Identify which cell holds the provided text, then report its (x, y) central coordinate. 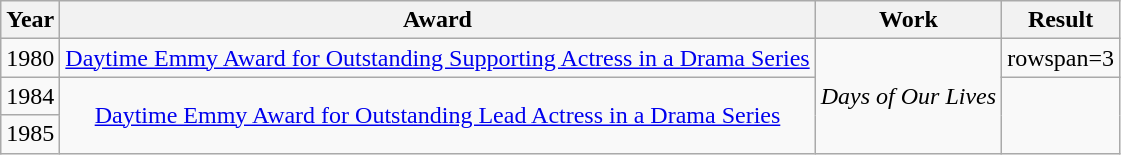
Award (438, 20)
rowspan=3 (1061, 58)
Work (908, 20)
Daytime Emmy Award for Outstanding Lead Actress in a Drama Series (438, 115)
Days of Our Lives (908, 96)
1984 (30, 96)
1985 (30, 134)
Result (1061, 20)
1980 (30, 58)
Daytime Emmy Award for Outstanding Supporting Actress in a Drama Series (438, 58)
Year (30, 20)
